Scan for the cell matching the given text and deliver its [X, Y] coordinate at center. 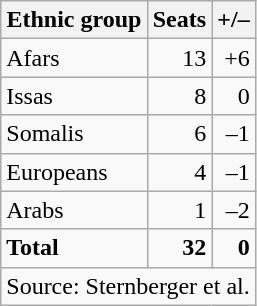
8 [180, 96]
+/– [234, 20]
–2 [234, 210]
Total [74, 248]
+6 [234, 58]
Ethnic group [74, 20]
Afars [74, 58]
32 [180, 248]
Europeans [74, 172]
6 [180, 134]
Issas [74, 96]
13 [180, 58]
Arabs [74, 210]
1 [180, 210]
Source: Sternberger et al. [128, 286]
Somalis [74, 134]
4 [180, 172]
Seats [180, 20]
